Search for the cell housing the specified text and yield its [x, y] center coordinate. 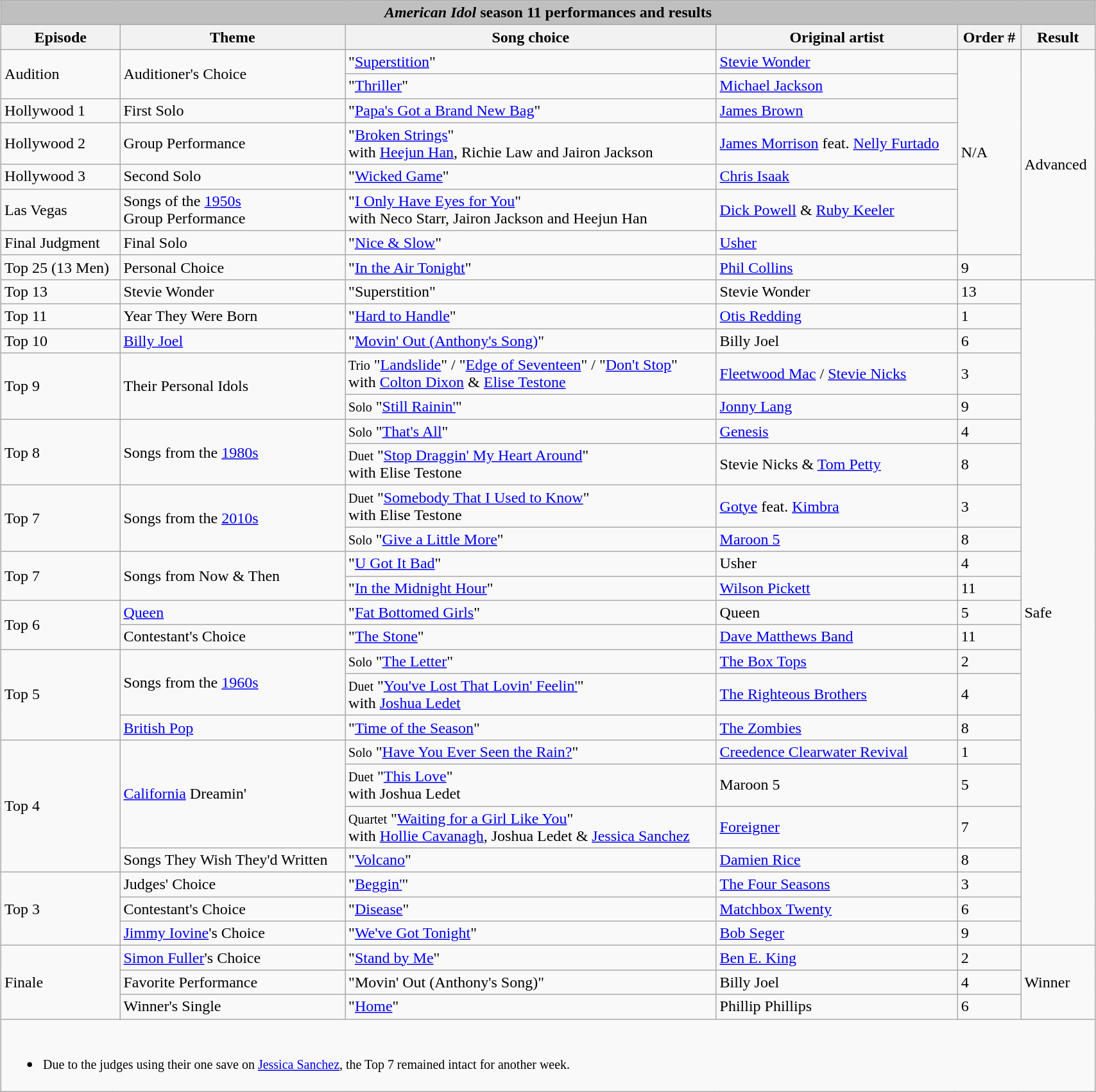
Top 9 [60, 386]
Solo "The Letter" [531, 661]
Trio "Landslide" / "Edge of Seventeen" / "Don't Stop" with Colton Dixon & Elise Testone [531, 374]
"Disease" [531, 909]
Phil Collins [837, 267]
Episode [60, 37]
Top 6 [60, 625]
California Dreamin' [232, 793]
Simon Fuller's Choice [232, 958]
Advanced [1058, 164]
Phillip Phillips [837, 1007]
Favorite Performance [232, 982]
Safe [1058, 612]
The Box Tops [837, 661]
Result [1058, 37]
Duet "Stop Draggin' My Heart Around"with Elise Testone [531, 465]
Winner's Single [232, 1007]
Las Vegas [60, 209]
"In the Midnight Hour" [531, 588]
Top 25 (13 Men) [60, 267]
Songs of the 1950s Group Performance [232, 209]
"U Got It Bad" [531, 564]
"Papa's Got a Brand New Bag" [531, 110]
Matchbox Twenty [837, 909]
"In the Air Tonight" [531, 267]
Finale [60, 982]
Songs They Wish They'd Written [232, 860]
Original artist [837, 37]
Theme [232, 37]
Songs from Now & Then [232, 576]
Ben E. King [837, 958]
The Four Seasons [837, 885]
Duet "Somebody That I Used to Know"with Elise Testone [531, 506]
Dick Powell & Ruby Keeler [837, 209]
Audition [60, 74]
Top 13 [60, 291]
7 [989, 827]
The Righteous Brothers [837, 695]
Judges' Choice [232, 885]
Wilson Pickett [837, 588]
The Zombies [837, 727]
Solo "That's All" [531, 431]
Hollywood 2 [60, 144]
Jimmy Iovine's Choice [232, 933]
James Brown [837, 110]
Genesis [837, 431]
Duet "This Love"with Joshua Ledet [531, 784]
"Volcano" [531, 860]
Dave Matthews Band [837, 637]
Bob Seger [837, 933]
Jonny Lang [837, 407]
"Beggin'" [531, 885]
"The Stone" [531, 637]
Solo "Have You Ever Seen the Rain?" [531, 752]
James Morrison feat. Nelly Furtado [837, 144]
Second Solo [232, 177]
Winner [1058, 982]
Personal Choice [232, 267]
"I Only Have Eyes for You"with Neco Starr, Jairon Jackson and Heejun Han [531, 209]
"Broken Strings" with Heejun Han, Richie Law and Jairon Jackson [531, 144]
Otis Redding [837, 316]
British Pop [232, 727]
Hollywood 1 [60, 110]
Songs from the 1960s [232, 682]
Michael Jackson [837, 86]
Top 11 [60, 316]
Quartet "Waiting for a Girl Like You"with Hollie Cavanagh, Joshua Ledet & Jessica Sanchez [531, 827]
Solo "Give a Little More" [531, 539]
Songs from the 2010s [232, 519]
N/A [989, 152]
Gotye feat. Kimbra [837, 506]
Final Solo [232, 243]
Fleetwood Mac / Stevie Nicks [837, 374]
Songs from the 1980s [232, 452]
First Solo [232, 110]
Auditioner's Choice [232, 74]
"Time of the Season" [531, 727]
Group Performance [232, 144]
Damien Rice [837, 860]
Year They Were Born [232, 316]
Solo "Still Rainin'" [531, 407]
"Stand by Me" [531, 958]
Their Personal Idols [232, 386]
"Wicked Game" [531, 177]
American Idol season 11 performances and results [548, 13]
"Home" [531, 1007]
Hollywood 3 [60, 177]
"Fat Bottomed Girls" [531, 612]
Top 3 [60, 909]
Top 10 [60, 341]
"Hard to Handle" [531, 316]
"We've Got Tonight" [531, 933]
"Thriller" [531, 86]
Duet "You've Lost That Lovin' Feelin'"with Joshua Ledet [531, 695]
Order # [989, 37]
Song choice [531, 37]
Final Judgment [60, 243]
"Nice & Slow" [531, 243]
Foreigner [837, 827]
Top 5 [60, 695]
Due to the judges using their one save on Jessica Sanchez, the Top 7 remained intact for another week. [548, 1055]
Top 8 [60, 452]
13 [989, 291]
Chris Isaak [837, 177]
Creedence Clearwater Revival [837, 752]
Stevie Nicks & Tom Petty [837, 465]
Top 4 [60, 806]
